Pinpoint the cell where the given text exists, returning its [X, Y] midpoint coordinate. 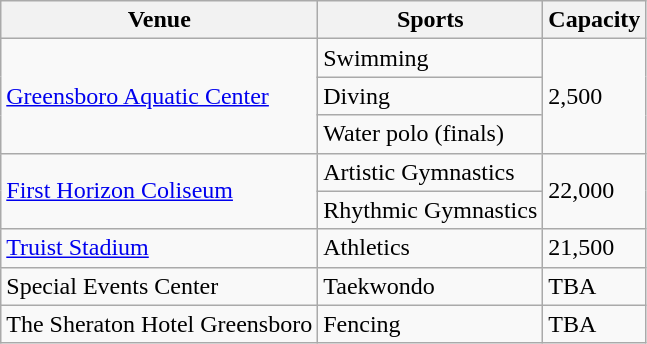
21,500 [594, 248]
First Horizon Coliseum [160, 191]
The Sheraton Hotel Greensboro [160, 324]
Diving [430, 96]
22,000 [594, 191]
Swimming [430, 58]
Taekwondo [430, 286]
Venue [160, 20]
Special Events Center [160, 286]
Fencing [430, 324]
Truist Stadium [160, 248]
Greensboro Aquatic Center [160, 96]
Water polo (finals) [430, 134]
Sports [430, 20]
Rhythmic Gymnastics [430, 210]
2,500 [594, 96]
Athletics [430, 248]
Artistic Gymnastics [430, 172]
Capacity [594, 20]
